From the cell containing the given text, extract its center point as (X, Y) coordinate. 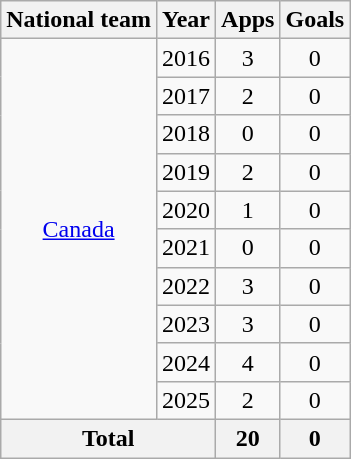
Canada (79, 230)
2020 (186, 210)
2018 (186, 134)
2016 (186, 58)
2021 (186, 248)
2023 (186, 324)
Total (108, 438)
2019 (186, 172)
Year (186, 20)
National team (79, 20)
20 (248, 438)
2022 (186, 286)
4 (248, 362)
Goals (315, 20)
2024 (186, 362)
1 (248, 210)
2025 (186, 400)
Apps (248, 20)
2017 (186, 96)
